Identify which cell holds the provided text, then report its [X, Y] central coordinate. 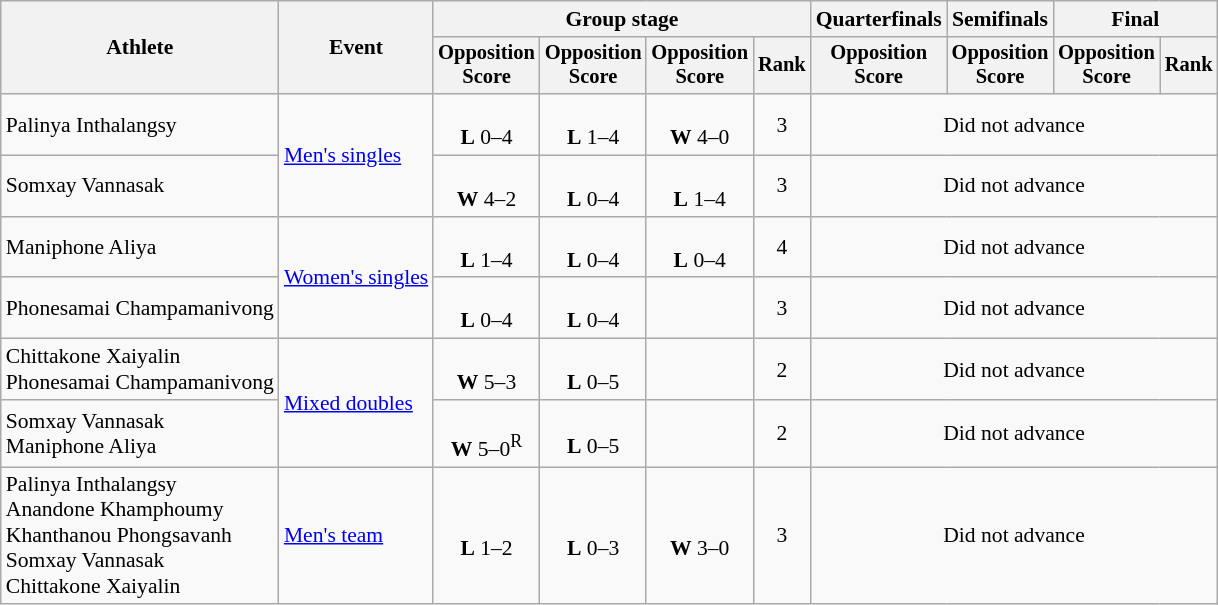
Event [356, 48]
W 3–0 [700, 536]
Palinya InthalangsyAnandone KhamphoumyKhanthanou PhongsavanhSomxay VannasakChittakone Xaiyalin [140, 536]
Men's team [356, 536]
Somxay Vannasak [140, 186]
L 0–3 [594, 536]
Mixed doubles [356, 403]
Athlete [140, 48]
W 4–0 [700, 124]
Maniphone Aliya [140, 248]
Women's singles [356, 278]
W 4–2 [486, 186]
Group stage [622, 19]
L 1–2 [486, 536]
Palinya Inthalangsy [140, 124]
W 5–3 [486, 370]
Semifinals [1000, 19]
Chittakone XaiyalinPhonesamai Champamanivong [140, 370]
Somxay VannasakManiphone Aliya [140, 434]
Men's singles [356, 155]
W 5–0R [486, 434]
4 [782, 248]
Final [1135, 19]
Phonesamai Champamanivong [140, 308]
Quarterfinals [879, 19]
